Provide the (X, Y) coordinate of the cell's center where the given text is located.  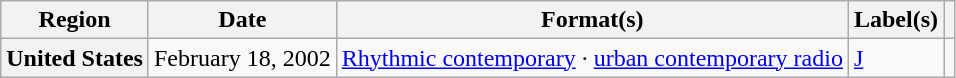
Format(s) (592, 20)
Label(s) (896, 20)
J (896, 58)
February 18, 2002 (242, 58)
Rhythmic contemporary · urban contemporary radio (592, 58)
Region (75, 20)
Date (242, 20)
United States (75, 58)
